Search for the cell housing the specified text and yield its (x, y) center coordinate. 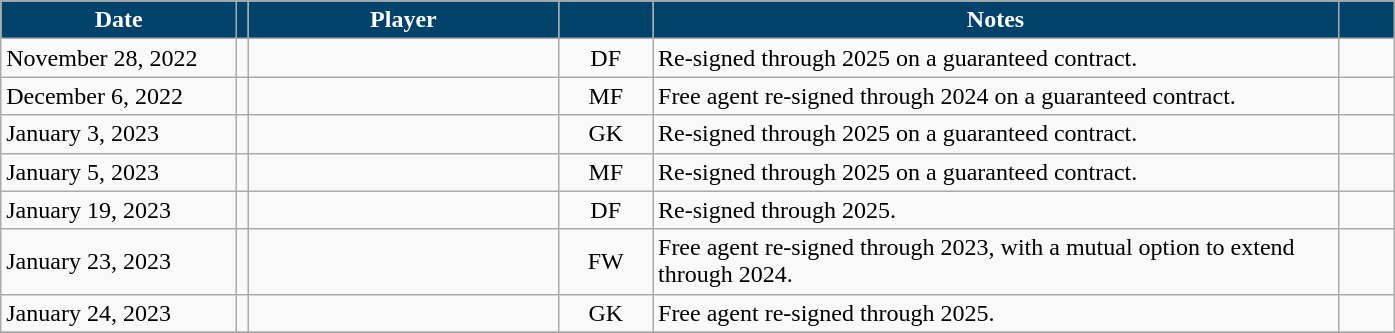
Free agent re-signed through 2023, with a mutual option to extend through 2024. (995, 262)
January 23, 2023 (119, 262)
Re-signed through 2025. (995, 210)
January 5, 2023 (119, 172)
FW (606, 262)
January 19, 2023 (119, 210)
January 24, 2023 (119, 313)
January 3, 2023 (119, 134)
Free agent re-signed through 2025. (995, 313)
Date (119, 20)
Notes (995, 20)
Player (404, 20)
November 28, 2022 (119, 58)
December 6, 2022 (119, 96)
Free agent re-signed through 2024 on a guaranteed contract. (995, 96)
